Pinpoint the cell where the given text exists, returning its [X, Y] midpoint coordinate. 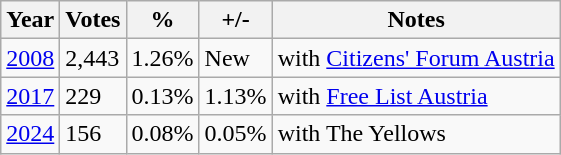
0.13% [162, 96]
with Free List Austria [416, 96]
2017 [30, 96]
Year [30, 20]
156 [93, 134]
0.05% [236, 134]
2,443 [93, 58]
+/- [236, 20]
New [236, 58]
229 [93, 96]
with The Yellows [416, 134]
2008 [30, 58]
% [162, 20]
1.26% [162, 58]
Votes [93, 20]
1.13% [236, 96]
0.08% [162, 134]
2024 [30, 134]
Notes [416, 20]
with Citizens' Forum Austria [416, 58]
